Return the [X, Y] coordinate for the center point of the cell that contains the specified text.  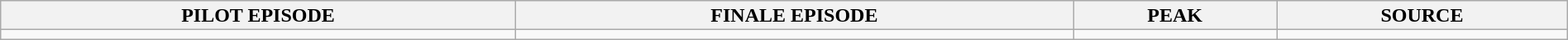
PILOT EPISODE [258, 15]
SOURCE [1422, 15]
PEAK [1175, 15]
FINALE EPISODE [794, 15]
